Determine the [x, y] coordinate at the center of the cell enclosing the given text.  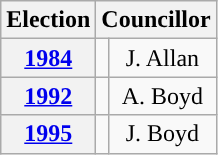
1984 [48, 58]
Election [48, 20]
1995 [48, 134]
Councillor [156, 20]
J. Boyd [163, 134]
A. Boyd [163, 96]
1992 [48, 96]
J. Allan [163, 58]
